Determine the (x, y) coordinate at the center of the cell enclosing the given text.  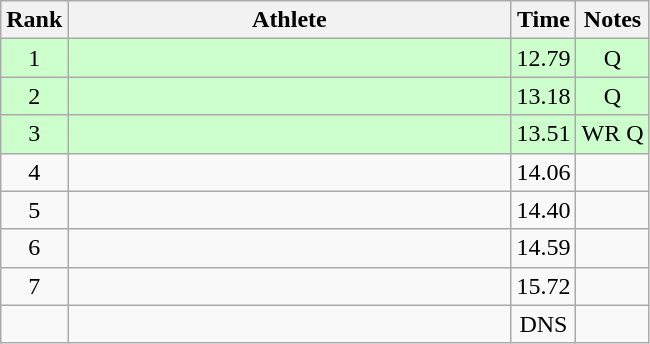
Notes (612, 20)
Rank (34, 20)
DNS (544, 324)
Athlete (290, 20)
13.51 (544, 134)
7 (34, 286)
WR Q (612, 134)
1 (34, 58)
6 (34, 248)
Time (544, 20)
14.59 (544, 248)
15.72 (544, 286)
3 (34, 134)
14.06 (544, 172)
2 (34, 96)
4 (34, 172)
5 (34, 210)
14.40 (544, 210)
13.18 (544, 96)
12.79 (544, 58)
